Return the (x, y) coordinate for the center point of the cell that contains the specified text.  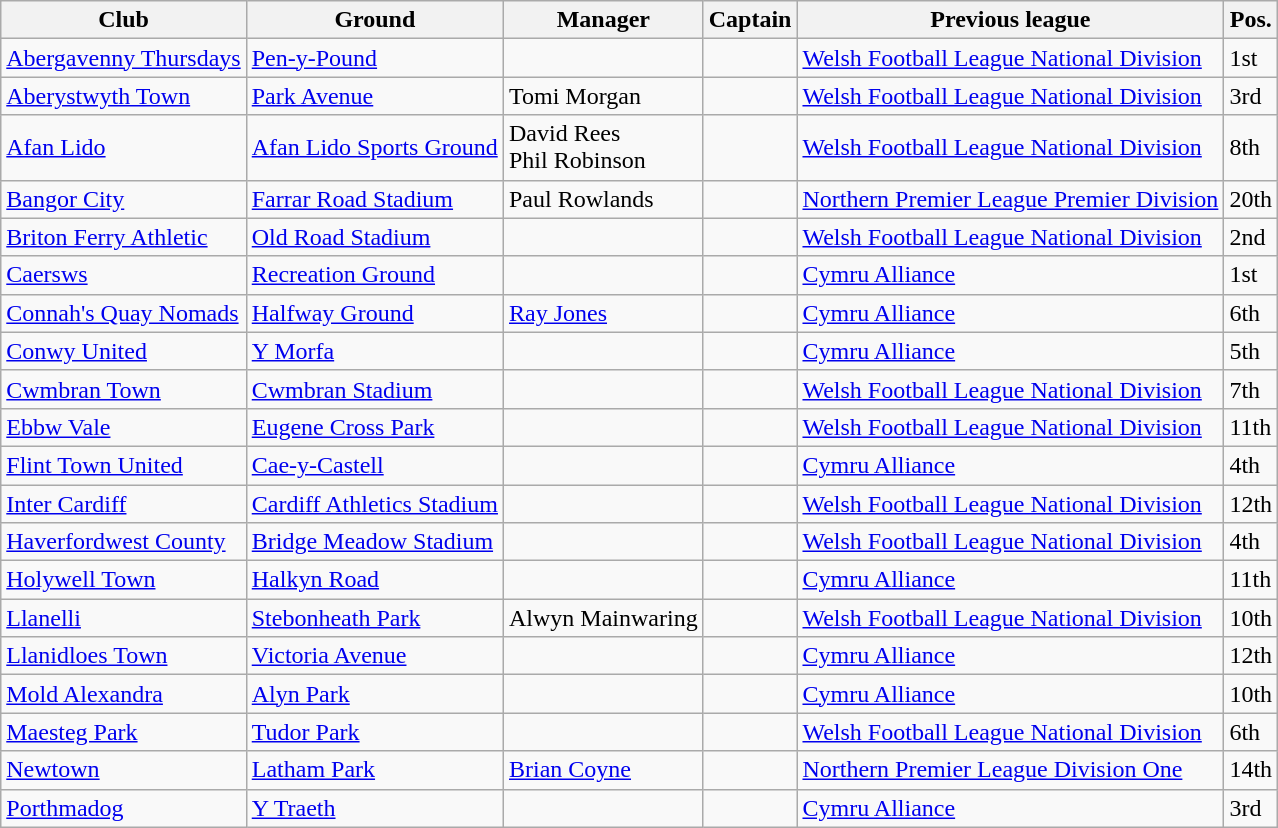
Ray Jones (603, 313)
Captain (750, 20)
Northern Premier League Premier Division (1010, 199)
Llanidloes Town (124, 656)
Maesteg Park (124, 732)
Tomi Morgan (603, 96)
Cwmbran Town (124, 389)
20th (1251, 199)
Mold Alexandra (124, 694)
Alyn Park (374, 694)
Ground (374, 20)
Manager (603, 20)
Porthmadog (124, 808)
Stebonheath Park (374, 618)
7th (1251, 389)
Y Morfa (374, 351)
Llanelli (124, 618)
Tudor Park (374, 732)
David Rees Phil Robinson (603, 148)
Y Traeth (374, 808)
Haverfordwest County (124, 542)
Flint Town United (124, 465)
Previous league (1010, 20)
8th (1251, 148)
Afan Lido (124, 148)
Pos. (1251, 20)
Eugene Cross Park (374, 427)
Conwy United (124, 351)
Cardiff Athletics Stadium (374, 503)
Pen-y-Pound (374, 58)
Club (124, 20)
Latham Park (374, 770)
Connah's Quay Nomads (124, 313)
2nd (1251, 237)
Aberystwyth Town (124, 96)
Holywell Town (124, 580)
Briton Ferry Athletic (124, 237)
Old Road Stadium (374, 237)
Caersws (124, 275)
Brian Coyne (603, 770)
Victoria Avenue (374, 656)
Newtown (124, 770)
Bridge Meadow Stadium (374, 542)
Abergavenny Thursdays (124, 58)
Park Avenue (374, 96)
5th (1251, 351)
Paul Rowlands (603, 199)
Cae-y-Castell (374, 465)
Inter Cardiff (124, 503)
Alwyn Mainwaring (603, 618)
Bangor City (124, 199)
Halkyn Road (374, 580)
Recreation Ground (374, 275)
Cwmbran Stadium (374, 389)
Halfway Ground (374, 313)
Farrar Road Stadium (374, 199)
Northern Premier League Division One (1010, 770)
14th (1251, 770)
Afan Lido Sports Ground (374, 148)
Ebbw Vale (124, 427)
